Capture the cell that displays the provided text and extract its [X, Y] central coordinate. 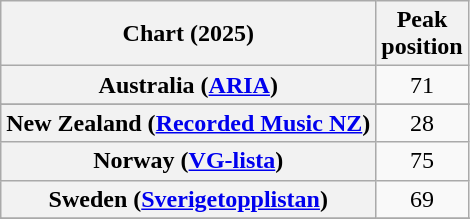
Sweden (Sverigetopplistan) [188, 199]
69 [422, 199]
71 [422, 85]
Australia (ARIA) [188, 85]
75 [422, 161]
Peakposition [422, 34]
New Zealand (Recorded Music NZ) [188, 123]
Chart (2025) [188, 34]
Norway (VG-lista) [188, 161]
28 [422, 123]
